Scan for the cell matching the given text and deliver its (x, y) coordinate at center. 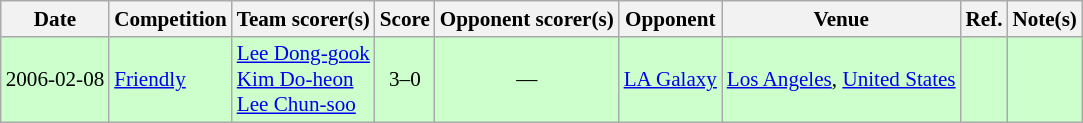
Date (55, 18)
— (527, 79)
Competition (170, 18)
3–0 (405, 79)
LA Galaxy (670, 79)
Opponent scorer(s) (527, 18)
Team scorer(s) (304, 18)
Venue (842, 18)
Lee Dong-gook Kim Do-heon Lee Chun-soo (304, 79)
Ref. (984, 18)
Opponent (670, 18)
2006-02-08 (55, 79)
Score (405, 18)
Los Angeles, United States (842, 79)
Friendly (170, 79)
Note(s) (1044, 18)
